Extract the [X, Y] coordinate from the center of the cell holding the provided text.  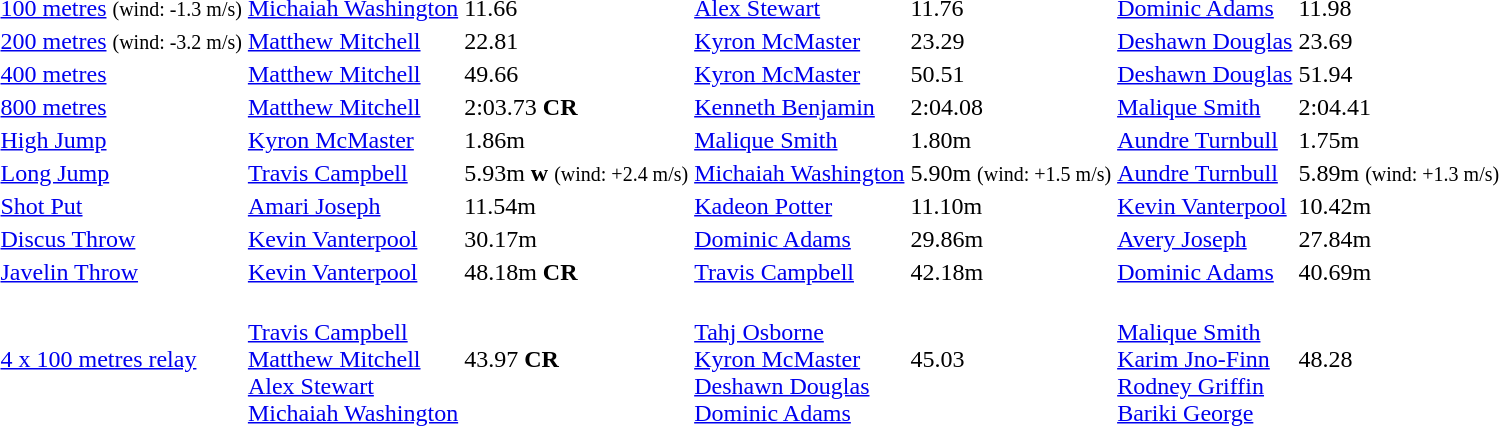
5.93m w (wind: +2.4 m/s) [576, 173]
Amari Joseph [352, 206]
42.18m [1011, 272]
5.90m (wind: +1.5 m/s) [1011, 173]
1.80m [1011, 140]
1.86m [576, 140]
30.17m [576, 239]
2:04.08 [1011, 107]
Kenneth Benjamin [800, 107]
50.51 [1011, 74]
22.81 [576, 41]
49.66 [576, 74]
29.86m [1011, 239]
48.18m CR [576, 272]
Kadeon Potter [800, 206]
11.10m [1011, 206]
23.29 [1011, 41]
11.54m [576, 206]
2:03.73 CR [576, 107]
Avery Joseph [1205, 239]
Michaiah Washington [800, 173]
